Detect which cell encompasses the target text, then output its (x, y) center coordinate. 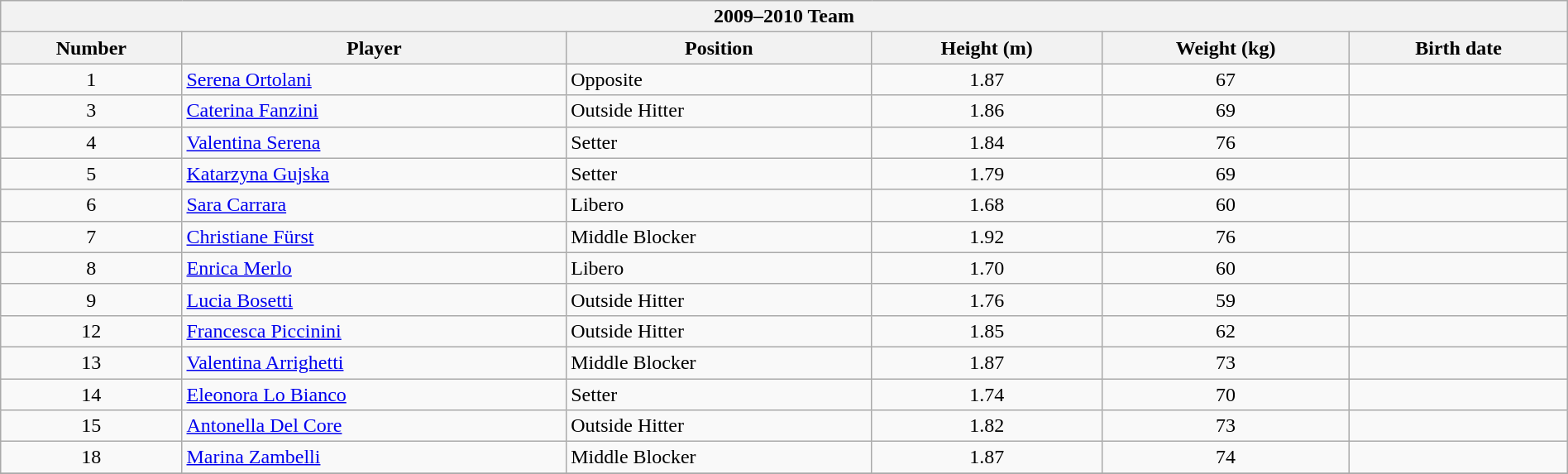
1.84 (987, 142)
1.92 (987, 237)
9 (91, 299)
1.85 (987, 331)
Valentina Serena (374, 142)
2009–2010 Team (784, 17)
3 (91, 111)
13 (91, 362)
15 (91, 426)
1.79 (987, 174)
14 (91, 395)
Opposite (719, 79)
Eleonora Lo Bianco (374, 395)
Katarzyna Gujska (374, 174)
Lucia Bosetti (374, 299)
Position (719, 48)
1.82 (987, 426)
1.74 (987, 395)
5 (91, 174)
12 (91, 331)
18 (91, 457)
1 (91, 79)
Marina Zambelli (374, 457)
70 (1226, 395)
67 (1226, 79)
1.68 (987, 205)
Height (m) (987, 48)
Number (91, 48)
8 (91, 268)
Antonella Del Core (374, 426)
62 (1226, 331)
Birth date (1459, 48)
Caterina Fanzini (374, 111)
Francesca Piccinini (374, 331)
Sara Carrara (374, 205)
Weight (kg) (1226, 48)
1.76 (987, 299)
Enrica Merlo (374, 268)
59 (1226, 299)
74 (1226, 457)
Valentina Arrighetti (374, 362)
1.86 (987, 111)
4 (91, 142)
1.70 (987, 268)
Player (374, 48)
Christiane Fürst (374, 237)
7 (91, 237)
6 (91, 205)
Serena Ortolani (374, 79)
